Return the [X, Y] coordinate for the center point of the cell that contains the specified text.  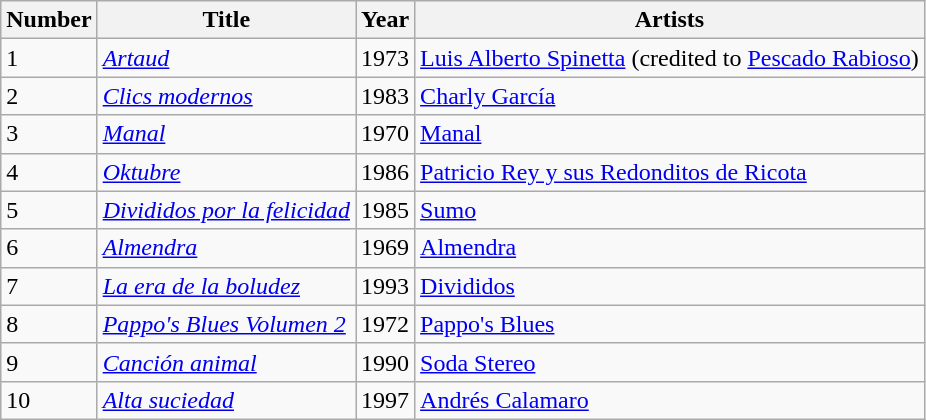
Pappo's Blues Volumen 2 [226, 324]
Andrés Calamaro [670, 400]
3 [49, 134]
1985 [386, 210]
Divididos por la felicidad [226, 210]
1969 [386, 248]
2 [49, 96]
Oktubre [226, 172]
Patricio Rey y sus Redonditos de Ricota [670, 172]
Number [49, 20]
1970 [386, 134]
1986 [386, 172]
Canción animal [226, 362]
Pappo's Blues [670, 324]
4 [49, 172]
Artists [670, 20]
9 [49, 362]
6 [49, 248]
Divididos [670, 286]
1990 [386, 362]
Charly García [670, 96]
Clics modernos [226, 96]
10 [49, 400]
1 [49, 58]
Artaud [226, 58]
Title [226, 20]
La era de la boludez [226, 286]
1993 [386, 286]
1972 [386, 324]
8 [49, 324]
7 [49, 286]
1983 [386, 96]
Alta suciedad [226, 400]
1973 [386, 58]
Soda Stereo [670, 362]
5 [49, 210]
1997 [386, 400]
Sumo [670, 210]
Year [386, 20]
Luis Alberto Spinetta (credited to Pescado Rabioso) [670, 58]
